Find where the given text appears and provide that cell's center as (x, y) coordinate. 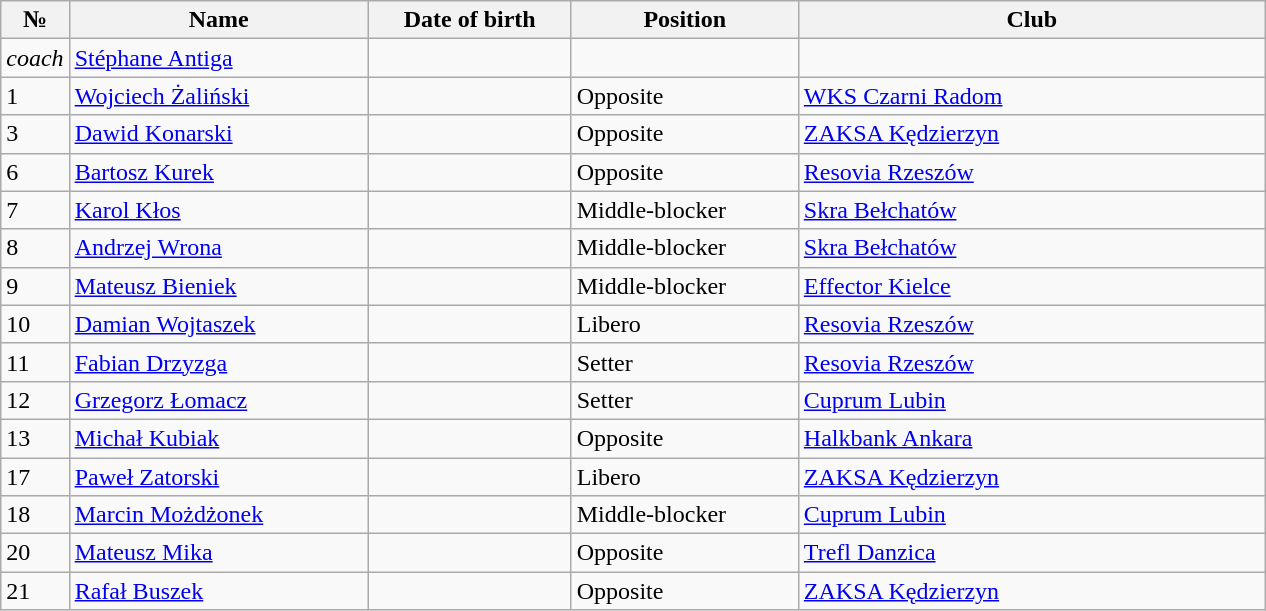
12 (35, 400)
Halkbank Ankara (1032, 438)
9 (35, 286)
Andrzej Wrona (218, 248)
Wojciech Żaliński (218, 96)
18 (35, 515)
Rafał Buszek (218, 591)
№ (35, 20)
WKS Czarni Radom (1032, 96)
Trefl Danzica (1032, 553)
Michał Kubiak (218, 438)
8 (35, 248)
Effector Kielce (1032, 286)
Grzegorz Łomacz (218, 400)
Mateusz Mika (218, 553)
7 (35, 210)
Stéphane Antiga (218, 58)
Fabian Drzyzga (218, 362)
21 (35, 591)
Bartosz Kurek (218, 172)
13 (35, 438)
Dawid Konarski (218, 134)
Position (684, 20)
coach (35, 58)
Name (218, 20)
Damian Wojtaszek (218, 324)
1 (35, 96)
17 (35, 477)
Marcin Możdżonek (218, 515)
Karol Kłos (218, 210)
Date of birth (470, 20)
20 (35, 553)
Mateusz Bieniek (218, 286)
3 (35, 134)
Paweł Zatorski (218, 477)
Club (1032, 20)
10 (35, 324)
6 (35, 172)
11 (35, 362)
